Detect which cell encompasses the target text, then output its [x, y] center coordinate. 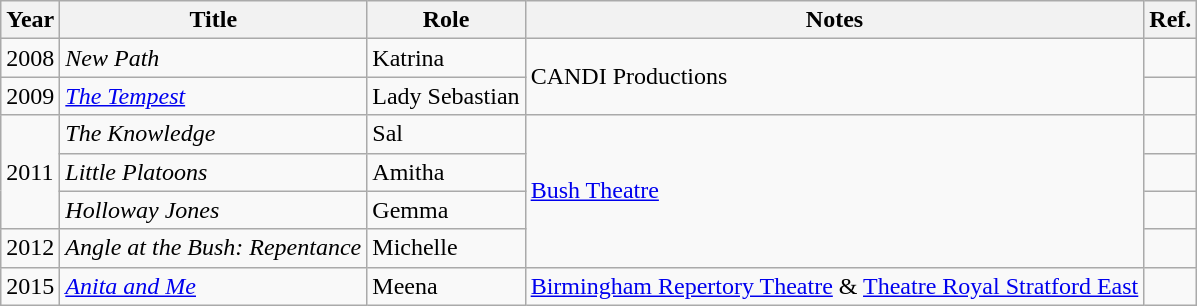
Michelle [446, 248]
Angle at the Bush: Repentance [214, 248]
Katrina [446, 58]
Lady Sebastian [446, 96]
2015 [30, 286]
Meena [446, 286]
2008 [30, 58]
Bush Theatre [834, 191]
Year [30, 20]
Little Platoons [214, 172]
Anita and Me [214, 286]
Gemma [446, 210]
Notes [834, 20]
Holloway Jones [214, 210]
Sal [446, 134]
New Path [214, 58]
2012 [30, 248]
Ref. [1170, 20]
Birmingham Repertory Theatre & Theatre Royal Stratford East [834, 286]
Title [214, 20]
Role [446, 20]
CANDI Productions [834, 77]
2009 [30, 96]
The Tempest [214, 96]
2011 [30, 172]
The Knowledge [214, 134]
Amitha [446, 172]
